Capture the cell that displays the provided text and extract its [x, y] central coordinate. 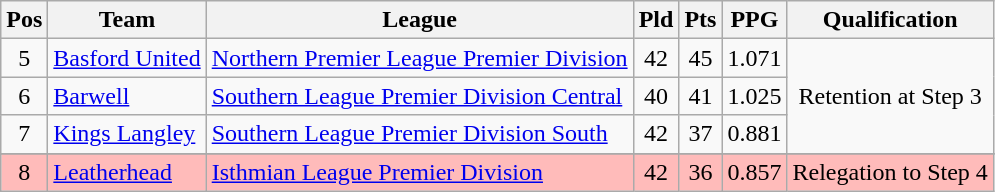
8 [24, 172]
0.857 [754, 172]
PPG [754, 20]
Basford United [127, 58]
Relegation to Step 4 [890, 172]
Team [127, 20]
41 [700, 96]
Kings Langley [127, 134]
Southern League Premier Division South [420, 134]
5 [24, 58]
1.071 [754, 58]
Pos [24, 20]
Qualification [890, 20]
6 [24, 96]
37 [700, 134]
Southern League Premier Division Central [420, 96]
League [420, 20]
1.025 [754, 96]
Isthmian League Premier Division [420, 172]
7 [24, 134]
0.881 [754, 134]
Northern Premier League Premier Division [420, 58]
Pld [656, 20]
Retention at Step 3 [890, 96]
36 [700, 172]
Barwell [127, 96]
Leatherhead [127, 172]
45 [700, 58]
40 [656, 96]
Pts [700, 20]
